From the cell containing the given text, extract its center point as (x, y) coordinate. 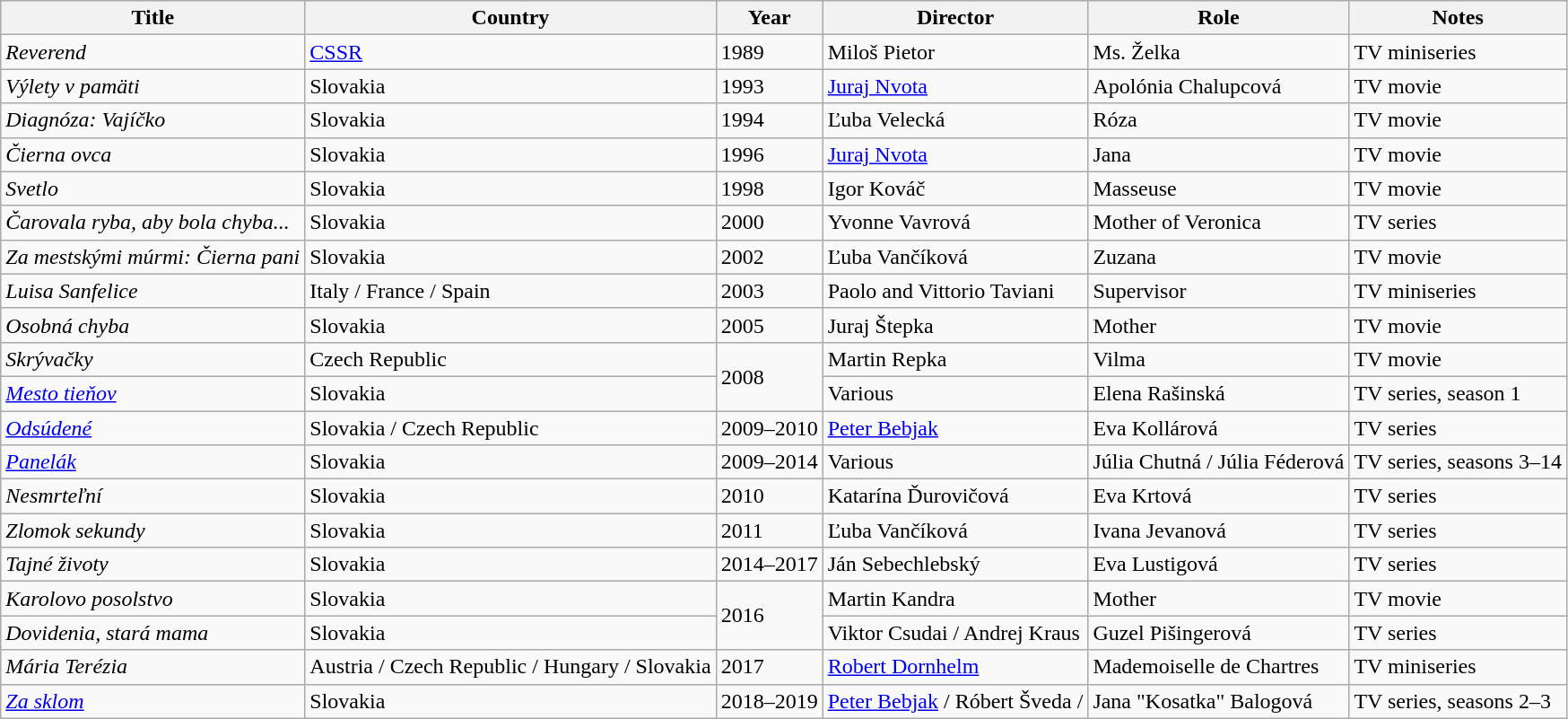
Igor Kováč (955, 189)
2008 (770, 376)
Čarovala ryba, aby bola chyba... (152, 223)
2009–2014 (770, 462)
Diagnóza: Vajíčko (152, 120)
Mesto tieňov (152, 393)
2016 (770, 616)
Austria / Czech Republic / Hungary / Slovakia (510, 667)
Mademoiselle de Chartres (1218, 667)
Luisa Sanfelice (152, 291)
1998 (770, 189)
Ľuba Velecká (955, 120)
Tajné životy (152, 565)
Peter Bebjak / Róbert Šveda / (955, 701)
2014–2017 (770, 565)
Svetlo (152, 189)
Title (152, 18)
Nesmrteľní (152, 496)
Ján Sebechlebský (955, 565)
Role (1218, 18)
2017 (770, 667)
Miloš Pietor (955, 52)
Jana "Kosatka" Balogová (1218, 701)
Director (955, 18)
Supervisor (1218, 291)
Country (510, 18)
1996 (770, 154)
1993 (770, 86)
Ivana Jevanová (1218, 530)
Robert Dornhelm (955, 667)
CSSR (510, 52)
Róza (1218, 120)
2000 (770, 223)
Jana (1218, 154)
2003 (770, 291)
Eva Lustigová (1218, 565)
Viktor Csudai / Andrej Kraus (955, 633)
Year (770, 18)
Odsúdené (152, 428)
Peter Bebjak (955, 428)
Za mestskými múrmi: Čierna pani (152, 257)
Za sklom (152, 701)
1989 (770, 52)
Masseuse (1218, 189)
Czech Republic (510, 359)
Zuzana (1218, 257)
Mária Terézia (152, 667)
Panelák (152, 462)
Dovidenia, stará mama (152, 633)
Zlomok sekundy (152, 530)
Italy / France / Spain (510, 291)
Guzel Pišingerová (1218, 633)
Vilma (1218, 359)
2011 (770, 530)
Reverend (152, 52)
Eva Krtová (1218, 496)
Paolo and Vittorio Taviani (955, 291)
2009–2010 (770, 428)
TV series, seasons 2–3 (1459, 701)
Yvonne Vavrová (955, 223)
2002 (770, 257)
Osobná chyba (152, 325)
Elena Rašinská (1218, 393)
Ms. Želka (1218, 52)
Martin Repka (955, 359)
1994 (770, 120)
Notes (1459, 18)
2018–2019 (770, 701)
TV series, seasons 3–14 (1459, 462)
Juraj Štepka (955, 325)
Skrývačky (152, 359)
TV series, season 1 (1459, 393)
Čierna ovca (152, 154)
Júlia Chutná / Júlia Féderová (1218, 462)
Martin Kandra (955, 599)
Eva Kollárová (1218, 428)
Mother of Veronica (1218, 223)
Apolónia Chalupcová (1218, 86)
Katarína Ďurovičová (955, 496)
Slovakia / Czech Republic (510, 428)
2005 (770, 325)
Karolovo posolstvo (152, 599)
Výlety v pamäti (152, 86)
2010 (770, 496)
